Scan for the cell matching the given text and deliver its (X, Y) coordinate at center. 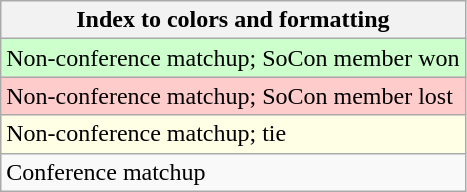
Non-conference matchup; SoCon member lost (233, 96)
Non-conference matchup; tie (233, 134)
Index to colors and formatting (233, 20)
Non-conference matchup; SoCon member won (233, 58)
Conference matchup (233, 172)
